From the cell containing the given text, extract its center point as [X, Y] coordinate. 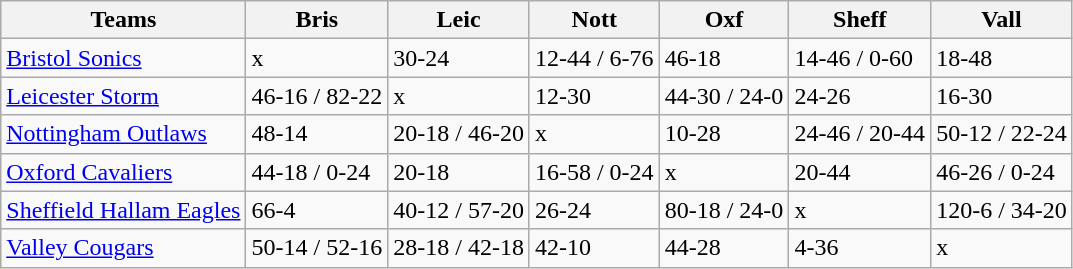
50-14 / 52-16 [317, 248]
24-26 [860, 96]
Teams [124, 20]
46-16 / 82-22 [317, 96]
Vall [1002, 20]
46-26 / 0-24 [1002, 172]
120-6 / 34-20 [1002, 210]
Leicester Storm [124, 96]
20-18 [459, 172]
16-30 [1002, 96]
44-30 / 24-0 [724, 96]
44-18 / 0-24 [317, 172]
Sheff [860, 20]
18-48 [1002, 58]
26-24 [594, 210]
66-4 [317, 210]
20-18 / 46-20 [459, 134]
Leic [459, 20]
20-44 [860, 172]
Bris [317, 20]
4-36 [860, 248]
30-24 [459, 58]
Oxford Cavaliers [124, 172]
50-12 / 22-24 [1002, 134]
Valley Cougars [124, 248]
28-18 / 42-18 [459, 248]
80-18 / 24-0 [724, 210]
10-28 [724, 134]
Sheffield Hallam Eagles [124, 210]
12-44 / 6-76 [594, 58]
24-46 / 20-44 [860, 134]
40-12 / 57-20 [459, 210]
Bristol Sonics [124, 58]
12-30 [594, 96]
42-10 [594, 248]
16-58 / 0-24 [594, 172]
44-28 [724, 248]
Oxf [724, 20]
14-46 / 0-60 [860, 58]
Nottingham Outlaws [124, 134]
46-18 [724, 58]
Nott [594, 20]
48-14 [317, 134]
